Extract the (X, Y) coordinate from the center of the cell holding the provided text.  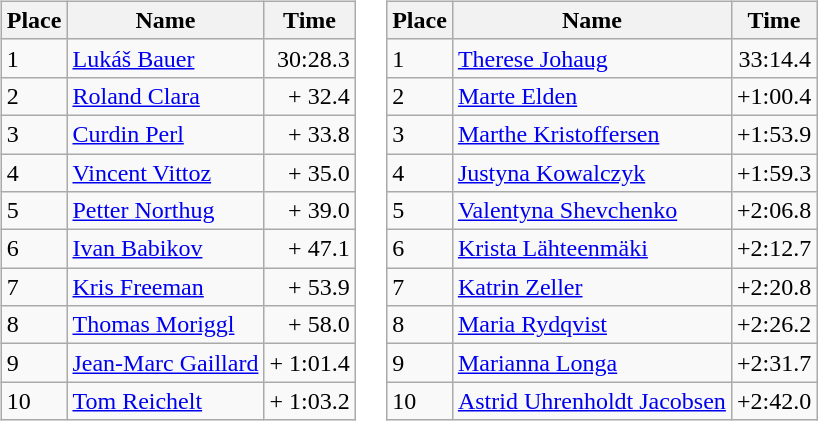
Jean-Marc Gaillard (166, 363)
Krista Lähteenmäki (592, 249)
Astrid Uhrenholdt Jacobsen (592, 401)
Thomas Moriggl (166, 325)
Ivan Babikov (166, 249)
+ 53.9 (310, 287)
+2:06.8 (774, 211)
+ 1:03.2 (310, 401)
+ 58.0 (310, 325)
Justyna Kowalczyk (592, 173)
+ 1:01.4 (310, 363)
Maria Rydqvist (592, 325)
Marianna Longa (592, 363)
Valentyna Shevchenko (592, 211)
+ 39.0 (310, 211)
Lukáš Bauer (166, 58)
Therese Johaug (592, 58)
+ 35.0 (310, 173)
+2:26.2 (774, 325)
Petter Northug (166, 211)
+ 47.1 (310, 249)
+1:53.9 (774, 134)
+1:59.3 (774, 173)
Vincent Vittoz (166, 173)
Kris Freeman (166, 287)
Tom Reichelt (166, 401)
+1:00.4 (774, 96)
Marthe Kristoffersen (592, 134)
+2:12.7 (774, 249)
+ 33.8 (310, 134)
Katrin Zeller (592, 287)
30:28.3 (310, 58)
+2:20.8 (774, 287)
+2:31.7 (774, 363)
+ 32.4 (310, 96)
+2:42.0 (774, 401)
Marte Elden (592, 96)
Roland Clara (166, 96)
33:14.4 (774, 58)
Curdin Perl (166, 134)
